Capture the cell that displays the provided text and extract its (X, Y) central coordinate. 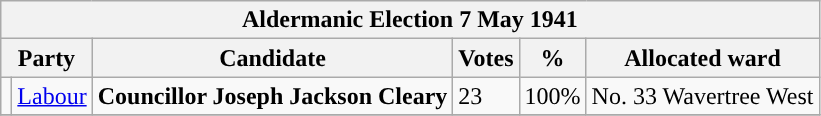
Councillor Joseph Jackson Cleary (272, 96)
100% (552, 96)
Allocated ward (702, 58)
% (552, 58)
Candidate (272, 58)
Party (46, 58)
No. 33 Wavertree West (702, 96)
Aldermanic Election 7 May 1941 (410, 20)
Votes (486, 58)
Labour (52, 96)
23 (486, 96)
